Identify which cell holds the provided text, then report its [X, Y] central coordinate. 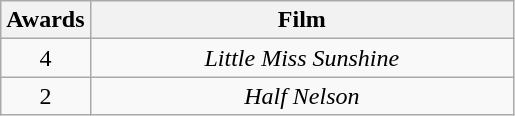
4 [46, 58]
Awards [46, 20]
Film [302, 20]
Half Nelson [302, 96]
2 [46, 96]
Little Miss Sunshine [302, 58]
